Scan for the cell matching the given text and deliver its (X, Y) coordinate at center. 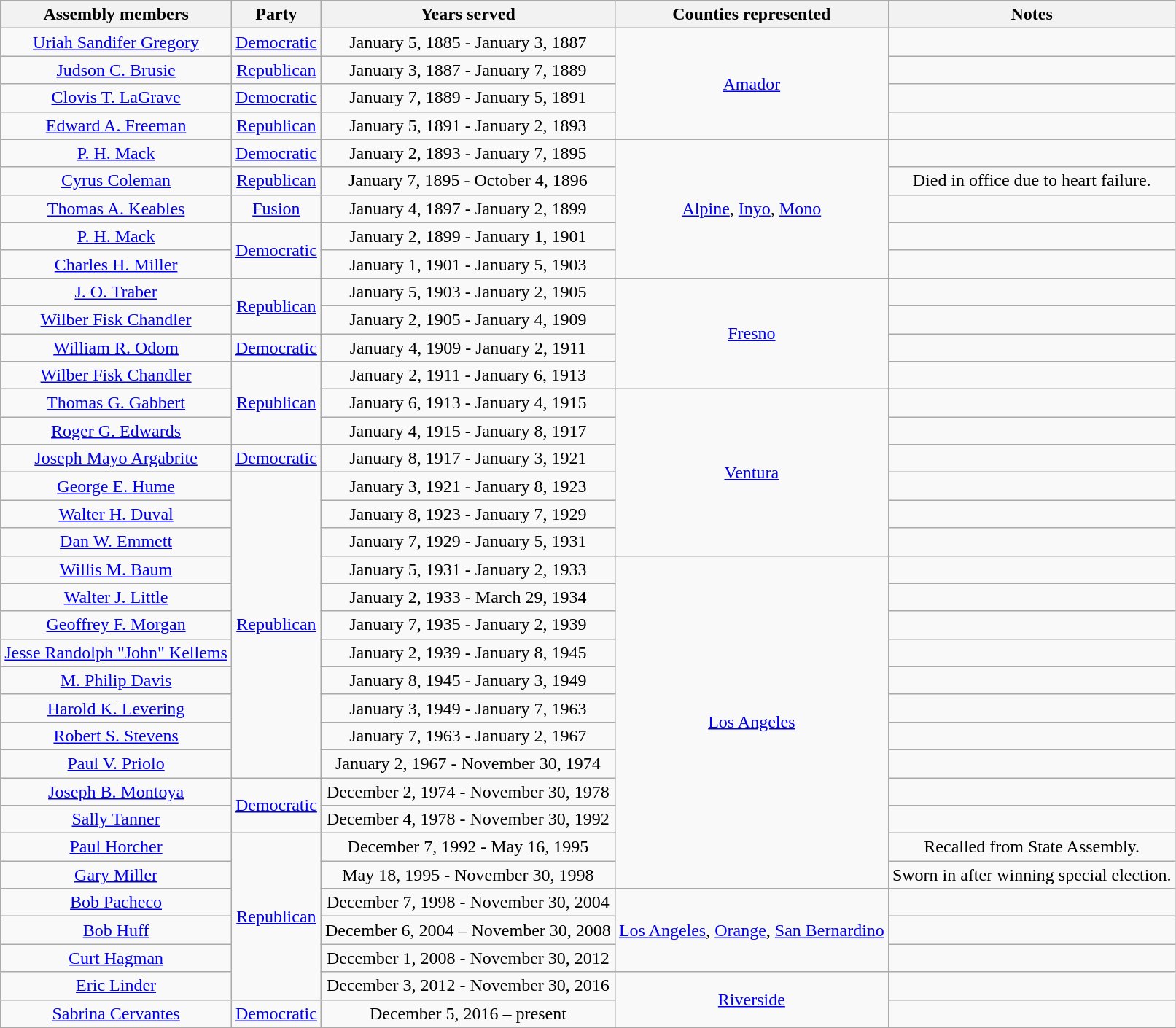
Willis M. Baum (117, 569)
Riverside (751, 1000)
December 3, 2012 - November 30, 2016 (468, 986)
January 3, 1949 - January 7, 1963 (468, 708)
Walter J. Little (117, 597)
Ventura (751, 472)
Sworn in after winning special election. (1032, 875)
December 7, 1992 - May 16, 1995 (468, 847)
Counties represented (751, 15)
December 4, 1978 - November 30, 1992 (468, 819)
May 18, 1995 - November 30, 1998 (468, 875)
Sally Tanner (117, 819)
December 5, 2016 – present (468, 1013)
Bob Huff (117, 930)
January 2, 1933 - March 29, 1934 (468, 597)
Alpine, Inyo, Mono (751, 209)
Recalled from State Assembly. (1032, 847)
January 6, 1913 - January 4, 1915 (468, 403)
Dan W. Emmett (117, 542)
January 7, 1895 - October 4, 1896 (468, 181)
January 4, 1915 - January 8, 1917 (468, 431)
January 3, 1921 - January 8, 1923 (468, 486)
Bob Pacheco (117, 903)
Party (276, 15)
Roger G. Edwards (117, 431)
January 7, 1929 - January 5, 1931 (468, 542)
January 2, 1967 - November 30, 1974 (468, 763)
Geoffrey F. Morgan (117, 625)
Thomas G. Gabbert (117, 403)
Joseph B. Montoya (117, 791)
Thomas A. Keables (117, 209)
Sabrina Cervantes (117, 1013)
Amador (751, 84)
December 7, 1998 - November 30, 2004 (468, 903)
December 2, 1974 - November 30, 1978 (468, 791)
Walter H. Duval (117, 514)
Fusion (276, 209)
Harold K. Levering (117, 708)
January 4, 1897 - January 2, 1899 (468, 209)
Los Angeles (751, 722)
Joseph Mayo Argabrite (117, 459)
January 5, 1885 - January 3, 1887 (468, 42)
Los Angeles, Orange, San Bernardino (751, 930)
Cyrus Coleman (117, 181)
George E. Hume (117, 486)
Died in office due to heart failure. (1032, 181)
William R. Odom (117, 348)
Robert S. Stevens (117, 736)
Assembly members (117, 15)
Paul Horcher (117, 847)
December 1, 2008 - November 30, 2012 (468, 958)
January 2, 1893 - January 7, 1895 (468, 153)
Curt Hagman (117, 958)
January 3, 1887 - January 7, 1889 (468, 70)
Charles H. Miller (117, 264)
January 1, 1901 - January 5, 1903 (468, 264)
Notes (1032, 15)
Eric Linder (117, 986)
January 2, 1899 - January 1, 1901 (468, 236)
Edward A. Freeman (117, 125)
December 6, 2004 – November 30, 2008 (468, 930)
January 2, 1905 - January 4, 1909 (468, 319)
Paul V. Priolo (117, 763)
January 5, 1903 - January 2, 1905 (468, 292)
J. O. Traber (117, 292)
January 7, 1889 - January 5, 1891 (468, 98)
January 5, 1931 - January 2, 1933 (468, 569)
January 8, 1923 - January 7, 1929 (468, 514)
Judson C. Brusie (117, 70)
January 2, 1911 - January 6, 1913 (468, 375)
M. Philip Davis (117, 680)
January 4, 1909 - January 2, 1911 (468, 348)
Gary Miller (117, 875)
January 5, 1891 - January 2, 1893 (468, 125)
Jesse Randolph "John" Kellems (117, 653)
Years served (468, 15)
January 2, 1939 - January 8, 1945 (468, 653)
Uriah Sandifer Gregory (117, 42)
January 8, 1917 - January 3, 1921 (468, 459)
January 7, 1963 - January 2, 1967 (468, 736)
Fresno (751, 333)
Clovis T. LaGrave (117, 98)
January 7, 1935 - January 2, 1939 (468, 625)
January 8, 1945 - January 3, 1949 (468, 680)
